Output the (X, Y) coordinate of the center of the cell containing the given text.  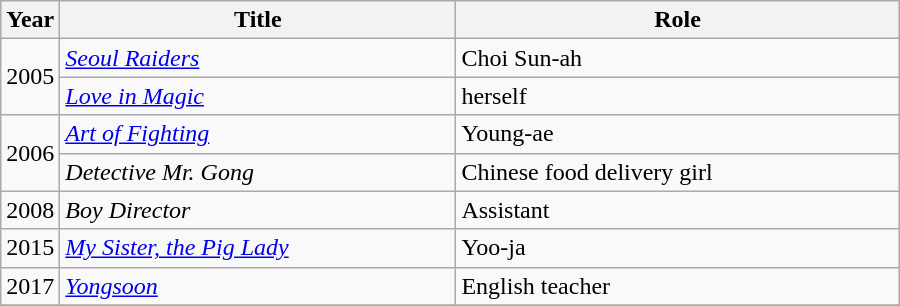
Detective Mr. Gong (258, 172)
2008 (30, 210)
Role (678, 20)
Title (258, 20)
Year (30, 20)
Love in Magic (258, 96)
Boy Director (258, 210)
Seoul Raiders (258, 58)
English teacher (678, 286)
2017 (30, 286)
My Sister, the Pig Lady (258, 248)
herself (678, 96)
2006 (30, 153)
Young-ae (678, 134)
Assistant (678, 210)
2015 (30, 248)
2005 (30, 77)
Art of Fighting (258, 134)
Yongsoon (258, 286)
Choi Sun-ah (678, 58)
Yoo-ja (678, 248)
Chinese food delivery girl (678, 172)
